Search for the cell housing the specified text and yield its [x, y] center coordinate. 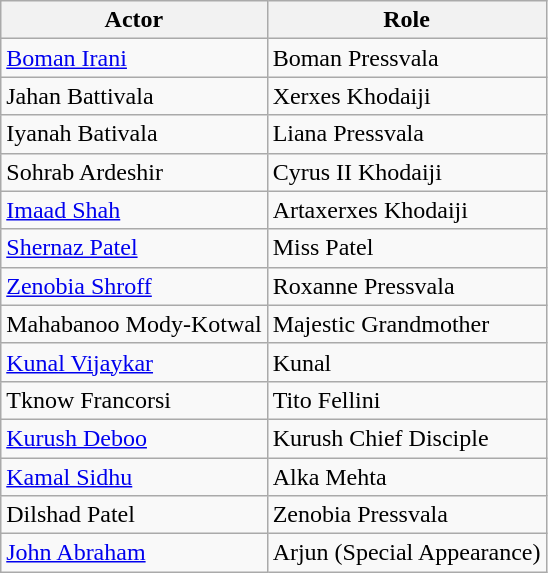
Alka Mehta [406, 477]
Tito Fellini [406, 400]
Miss Patel [406, 248]
Mahabanoo Mody-Kotwal [134, 324]
Zenobia Pressvala [406, 515]
Roxanne Pressvala [406, 286]
Majestic Grandmother [406, 324]
Kurush Deboo [134, 438]
Boman Pressvala [406, 58]
Zenobia Shroff [134, 286]
Artaxerxes Khodaiji [406, 210]
Liana Pressvala [406, 134]
Jahan Battivala [134, 96]
Role [406, 20]
Imaad Shah [134, 210]
Cyrus II Khodaiji [406, 172]
John Abraham [134, 553]
Kunal Vijaykar [134, 362]
Arjun (Special Appearance) [406, 553]
Tknow Francorsi [134, 400]
Kamal Sidhu [134, 477]
Sohrab Ardeshir [134, 172]
Xerxes Khodaiji [406, 96]
Dilshad Patel [134, 515]
Kunal [406, 362]
Shernaz Patel [134, 248]
Kurush Chief Disciple [406, 438]
Iyanah Bativala [134, 134]
Boman Irani [134, 58]
Actor [134, 20]
